Pinpoint the cell where the given text exists, returning its (X, Y) midpoint coordinate. 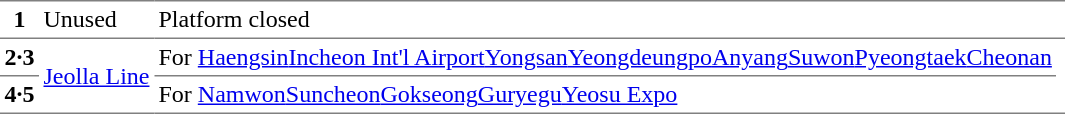
2·3 (20, 57)
Unused (96, 20)
4·5 (20, 95)
Platform closed (605, 20)
Jeolla Line (96, 76)
For NamwonSuncheonGokseongGuryeguYeosu Expo (605, 95)
1 (20, 20)
For HaengsinIncheon Int'l AirportYongsanYeongdeungpoAnyangSuwonPyeongtaekCheonan (605, 57)
